Locate the cell with the specified text and output its [x, y] center coordinate. 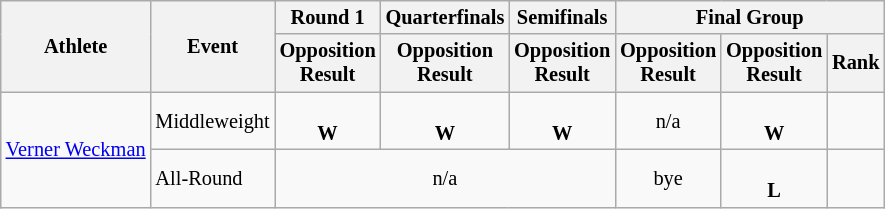
Middleweight [212, 121]
Final Group [750, 17]
L [774, 178]
All-Round [212, 178]
Semifinals [562, 17]
Rank [856, 63]
bye [668, 178]
Event [212, 46]
Quarterfinals [446, 17]
Round 1 [328, 17]
Athlete [76, 46]
Verner Weckman [76, 150]
